Capture the cell that displays the provided text and extract its (x, y) central coordinate. 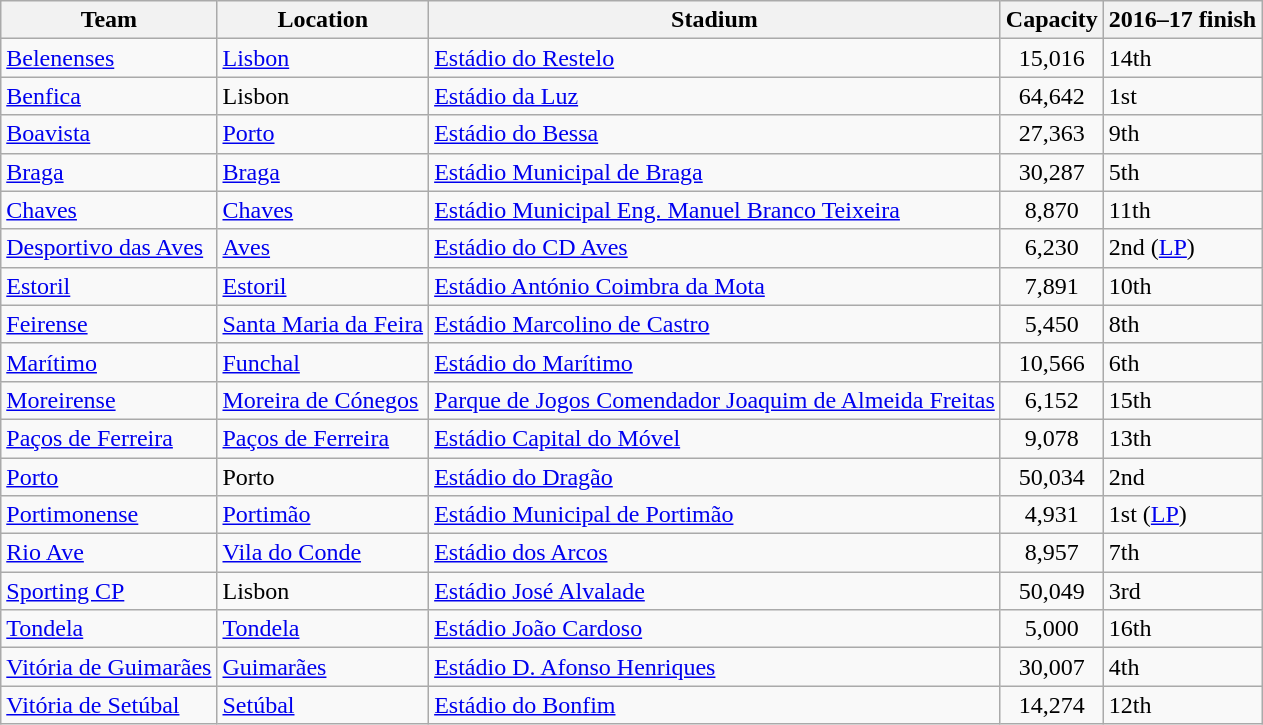
10,566 (1052, 362)
Aves (323, 248)
Team (109, 20)
2016–17 finish (1182, 20)
Vila do Conde (323, 553)
13th (1182, 438)
Estádio Marcolino de Castro (715, 324)
Estádio Municipal Eng. Manuel Branco Teixeira (715, 210)
6,230 (1052, 248)
5th (1182, 172)
3rd (1182, 591)
Vitória de Guimarães (109, 667)
8,957 (1052, 553)
Benfica (109, 96)
30,287 (1052, 172)
Boavista (109, 134)
Estádio dos Arcos (715, 553)
Estádio D. Afonso Henriques (715, 667)
15,016 (1052, 58)
4,931 (1052, 515)
4th (1182, 667)
Estádio do CD Aves (715, 248)
5,450 (1052, 324)
5,000 (1052, 629)
Estádio António Coimbra da Mota (715, 286)
50,034 (1052, 477)
Desportivo das Aves (109, 248)
Feirense (109, 324)
Estádio Municipal de Portimão (715, 515)
Location (323, 20)
1st (1182, 96)
Estádio do Bessa (715, 134)
12th (1182, 705)
Portimonense (109, 515)
9th (1182, 134)
Marítimo (109, 362)
27,363 (1052, 134)
Moreira de Cónegos (323, 400)
9,078 (1052, 438)
8,870 (1052, 210)
Santa Maria da Feira (323, 324)
Estádio da Luz (715, 96)
6,152 (1052, 400)
14th (1182, 58)
30,007 (1052, 667)
Estádio Municipal de Braga (715, 172)
6th (1182, 362)
14,274 (1052, 705)
Setúbal (323, 705)
2nd (1182, 477)
64,642 (1052, 96)
50,049 (1052, 591)
Stadium (715, 20)
Vitória de Setúbal (109, 705)
Moreirense (109, 400)
15th (1182, 400)
Portimão (323, 515)
Guimarães (323, 667)
Estádio do Bonfim (715, 705)
Estádio do Restelo (715, 58)
Parque de Jogos Comendador Joaquim de Almeida Freitas (715, 400)
Belenenses (109, 58)
Estádio do Marítimo (715, 362)
Funchal (323, 362)
16th (1182, 629)
Estádio do Dragão (715, 477)
Capacity (1052, 20)
7,891 (1052, 286)
Estádio Capital do Móvel (715, 438)
7th (1182, 553)
Estádio João Cardoso (715, 629)
2nd (LP) (1182, 248)
11th (1182, 210)
1st (LP) (1182, 515)
Estádio José Alvalade (715, 591)
Sporting CP (109, 591)
Rio Ave (109, 553)
8th (1182, 324)
10th (1182, 286)
